From the cell containing the given text, extract its center point as (x, y) coordinate. 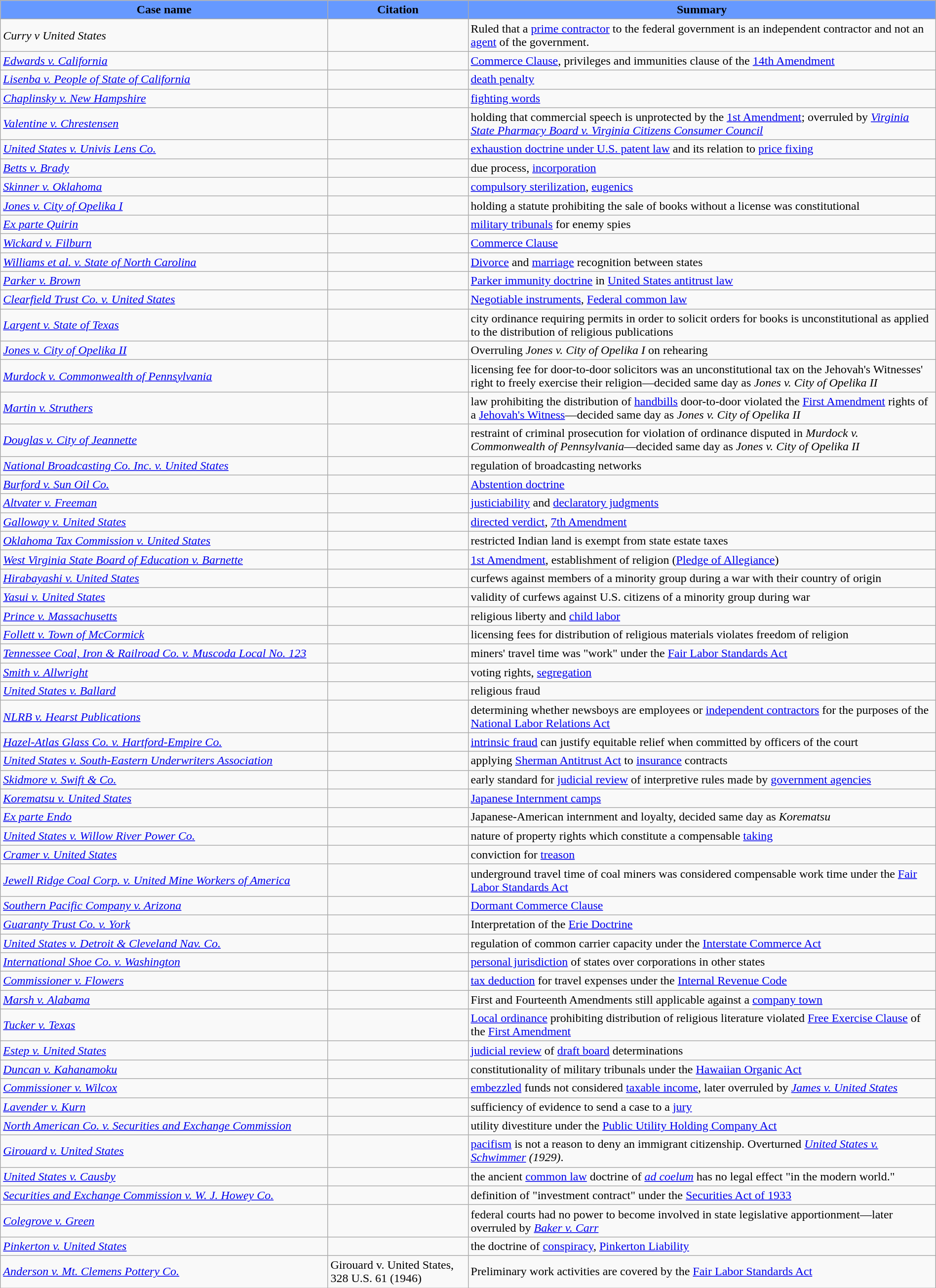
city ordinance requiring permits in order to solicit orders for books is unconstitutional as applied to the distribution of religious publications (702, 325)
Murdock v. Commonwealth of Pennsylvania (164, 376)
Guaranty Trust Co. v. York (164, 924)
nature of property rights which constitute a compensable taking (702, 836)
Case name (164, 10)
Citation (398, 10)
pacifism is not a reason to deny an immigrant citizenship. Overturned United States v. Schwimmer (1929). (702, 1151)
Commerce Clause (702, 243)
Tucker v. Texas (164, 1025)
directed verdict, 7th Amendment (702, 522)
Clearfield Trust Co. v. United States (164, 300)
Summary (702, 10)
voting rights, segregation (702, 672)
Commerce Clause, privileges and immunities clause of the 14th Amendment (702, 61)
Galloway v. United States (164, 522)
Lavender v. Kurn (164, 1107)
Marsh v. Alabama (164, 1000)
Divorce and marriage recognition between states (702, 262)
Overruling Jones v. City of Opelika I on rehearing (702, 351)
early standard for judicial review of interpretive rules made by government agencies (702, 780)
Ex parte Endo (164, 817)
Largent v. State of Texas (164, 325)
Wickard v. Filburn (164, 243)
Follett v. Town of McCormick (164, 635)
Betts v. Brady (164, 168)
West Virginia State Board of Education v. Barnette (164, 559)
sufficiency of evidence to send a case to a jury (702, 1107)
United States v. Detroit & Cleveland Nav. Co. (164, 943)
Oklahoma Tax Commission v. United States (164, 541)
regulation of broadcasting networks (702, 466)
Ex parte Quirin (164, 224)
Douglas v. City of Jeannette (164, 440)
tax deduction for travel expenses under the Internal Revenue Code (702, 981)
religious liberty and child labor (702, 616)
conviction for treason (702, 855)
Parker v. Brown (164, 281)
Skidmore v. Swift & Co. (164, 780)
Korematsu v. United States (164, 798)
judicial review of draft board determinations (702, 1051)
utility divestiture under the Public Utility Holding Company Act (702, 1126)
Girouard v. United States (164, 1151)
United States v. Ballard (164, 691)
validity of curfews against U.S. citizens of a minority group during war (702, 597)
Colegrove v. Green (164, 1220)
Altvater v. Freeman (164, 503)
Estep v. United States (164, 1051)
Lisenba v. People of State of California (164, 79)
definition of "investment contract" under the Securities Act of 1933 (702, 1195)
Girouard v. United States, 328 U.S. 61 (1946) (398, 1272)
Prince v. Massachusetts (164, 616)
personal jurisdiction of states over corporations in other states (702, 962)
Tennessee Coal, Iron & Railroad Co. v. Muscoda Local No. 123 (164, 654)
restricted Indian land is exempt from state estate taxes (702, 541)
Pinkerton v. United States (164, 1246)
curfews against members of a minority group during a war with their country of origin (702, 578)
regulation of common carrier capacity under the Interstate Commerce Act (702, 943)
Jones v. City of Opelika II (164, 351)
Hirabayashi v. United States (164, 578)
National Broadcasting Co. Inc. v. United States (164, 466)
intrinsic fraud can justify equitable relief when committed by officers of the court (702, 742)
United States v. Causby (164, 1176)
Negotiable instruments, Federal common law (702, 300)
Anderson v. Mt. Clemens Pottery Co. (164, 1272)
federal courts had no power to become involved in state legislative apportionment—later overruled by Baker v. Carr (702, 1220)
United States v. South-Eastern Underwriters Association (164, 761)
First and Fourteenth Amendments still applicable against a company town (702, 1000)
religious fraud (702, 691)
fighting words (702, 98)
Williams et al. v. State of North Carolina (164, 262)
1st Amendment, establishment of religion (Pledge of Allegiance) (702, 559)
Southern Pacific Company v. Arizona (164, 905)
Abstention doctrine (702, 484)
determining whether newsboys are employees or independent contractors for the purposes of the National Labor Relations Act (702, 717)
Hazel-Atlas Glass Co. v. Hartford-Empire Co. (164, 742)
NLRB v. Hearst Publications (164, 717)
the ancient common law doctrine of ad coelum has no legal effect "in the modern world." (702, 1176)
exhaustion doctrine under U.S. patent law and its relation to price fixing (702, 149)
licensing fees for distribution of religious materials violates freedom of religion (702, 635)
Cramer v. United States (164, 855)
Japanese Internment camps (702, 798)
justiciability and declaratory judgments (702, 503)
Skinner v. Oklahoma (164, 187)
the doctrine of conspiracy, Pinkerton Liability (702, 1246)
constitutionality of military tribunals under the Hawaiian Organic Act (702, 1069)
International Shoe Co. v. Washington (164, 962)
Yasui v. United States (164, 597)
Martin v. Struthers (164, 408)
Commissioner v. Flowers (164, 981)
Jones v. City of Opelika I (164, 205)
Commissioner v. Wilcox (164, 1088)
Interpretation of the Erie Doctrine (702, 924)
Jewell Ridge Coal Corp. v. United Mine Workers of America (164, 880)
Securities and Exchange Commission v. W. J. Howey Co. (164, 1195)
underground travel time of coal miners was considered compensable work time under the Fair Labor Standards Act (702, 880)
Duncan v. Kahanamoku (164, 1069)
due process, incorporation (702, 168)
Preliminary work activities are covered by the Fair Labor Standards Act (702, 1272)
Ruled that a prime contractor to the federal government is an independent contractor and not an agent of the government. (702, 36)
holding a statute prohibiting the sale of books without a license was constitutional (702, 205)
Valentine v. Chrestensen (164, 123)
Japanese-American internment and loyalty, decided same day as Korematsu (702, 817)
holding that commercial speech is unprotected by the 1st Amendment; overruled by Virginia State Pharmacy Board v. Virginia Citizens Consumer Council (702, 123)
applying Sherman Antitrust Act to insurance contracts (702, 761)
North American Co. v. Securities and Exchange Commission (164, 1126)
death penalty (702, 79)
Edwards v. California (164, 61)
United States v. Willow River Power Co. (164, 836)
Smith v. Allwright (164, 672)
military tribunals for enemy spies (702, 224)
Dormant Commerce Clause (702, 905)
embezzled funds not considered taxable income, later overruled by James v. United States (702, 1088)
Burford v. Sun Oil Co. (164, 484)
Local ordinance prohibiting distribution of religious literature violated Free Exercise Clause of the First Amendment (702, 1025)
Chaplinsky v. New Hampshire (164, 98)
compulsory sterilization, eugenics (702, 187)
Curry v United States (164, 36)
miners' travel time was "work" under the Fair Labor Standards Act (702, 654)
United States v. Univis Lens Co. (164, 149)
Parker immunity doctrine in United States antitrust law (702, 281)
